From the cell containing the given text, extract its center point as (x, y) coordinate. 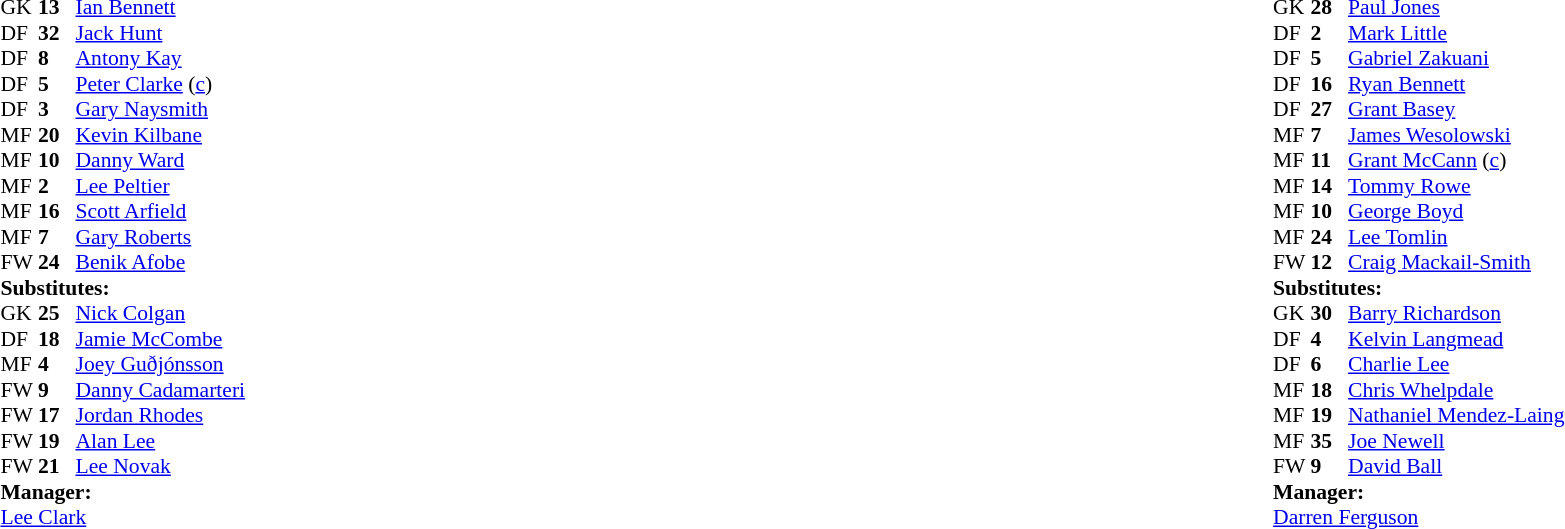
Antony Kay (161, 59)
Jamie McCombe (161, 339)
30 (1330, 313)
Gary Naysmith (161, 109)
Scott Arfield (161, 211)
12 (1330, 263)
25 (57, 313)
Peter Clarke (c) (161, 84)
3 (57, 109)
Joe Newell (1456, 441)
8 (57, 59)
21 (57, 467)
Lee Peltier (161, 186)
James Wesolowski (1456, 135)
Gabriel Zakuani (1456, 59)
Craig Mackail-Smith (1456, 263)
Grant McCann (c) (1456, 161)
Danny Ward (161, 161)
Nick Colgan (161, 313)
27 (1330, 109)
David Ball (1456, 467)
Lee Novak (161, 467)
Tommy Rowe (1456, 186)
Jordan Rhodes (161, 415)
Lee Tomlin (1456, 237)
Nathaniel Mendez-Laing (1456, 415)
Alan Lee (161, 441)
6 (1330, 365)
11 (1330, 161)
Gary Roberts (161, 237)
Grant Basey (1456, 109)
Danny Cadamarteri (161, 390)
Barry Richardson (1456, 313)
17 (57, 415)
Chris Whelpdale (1456, 390)
Joey Guðjónsson (161, 365)
Charlie Lee (1456, 365)
George Boyd (1456, 211)
20 (57, 135)
Ryan Bennett (1456, 84)
Kelvin Langmead (1456, 339)
Jack Hunt (161, 33)
Mark Little (1456, 33)
Benik Afobe (161, 263)
35 (1330, 441)
32 (57, 33)
14 (1330, 186)
Kevin Kilbane (161, 135)
